Provide the [X, Y] coordinate of the cell's center where the given text is located.  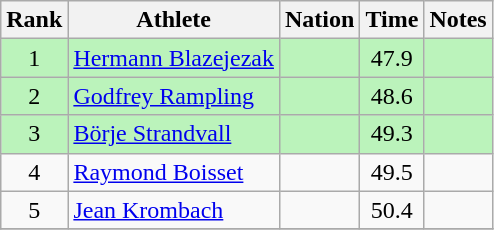
50.4 [392, 210]
Notes [458, 20]
Rank [34, 20]
48.6 [392, 96]
Godfrey Rampling [174, 96]
Jean Krombach [174, 210]
Time [392, 20]
49.5 [392, 172]
Athlete [174, 20]
Nation [319, 20]
1 [34, 58]
4 [34, 172]
Hermann Blazejezak [174, 58]
2 [34, 96]
5 [34, 210]
47.9 [392, 58]
49.3 [392, 134]
Börje Strandvall [174, 134]
3 [34, 134]
Raymond Boisset [174, 172]
